Find where the given text appears and provide that cell's center as (x, y) coordinate. 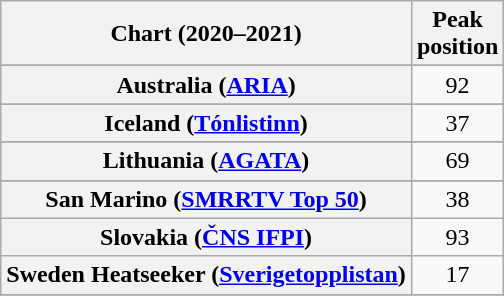
Sweden Heatseeker (Sverigetopplistan) (206, 275)
Peakposition (457, 34)
92 (457, 85)
38 (457, 199)
Iceland (Tónlistinn) (206, 123)
San Marino (SMRRTV Top 50) (206, 199)
Slovakia (ČNS IFPI) (206, 237)
Lithuania (AGATA) (206, 161)
Australia (ARIA) (206, 85)
37 (457, 123)
69 (457, 161)
Chart (2020–2021) (206, 34)
17 (457, 275)
93 (457, 237)
